Scan for the cell matching the given text and deliver its (X, Y) coordinate at center. 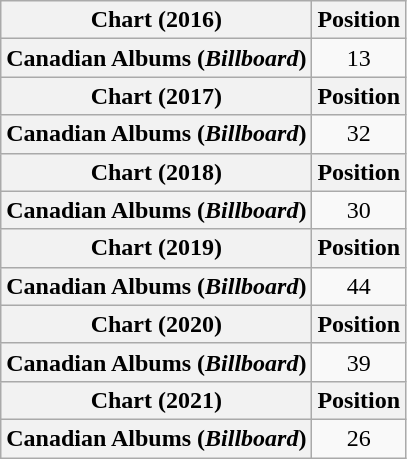
Chart (2021) (156, 400)
Chart (2020) (156, 324)
32 (359, 134)
26 (359, 438)
Chart (2018) (156, 172)
30 (359, 210)
Chart (2017) (156, 96)
39 (359, 362)
Chart (2016) (156, 20)
44 (359, 286)
13 (359, 58)
Chart (2019) (156, 248)
